Return the [x, y] coordinate for the center point of the cell that contains the specified text.  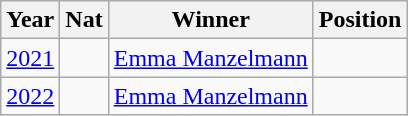
Year [30, 20]
Nat [84, 20]
2021 [30, 58]
Position [360, 20]
Winner [210, 20]
2022 [30, 96]
